Pinpoint the cell where the given text exists, returning its [X, Y] midpoint coordinate. 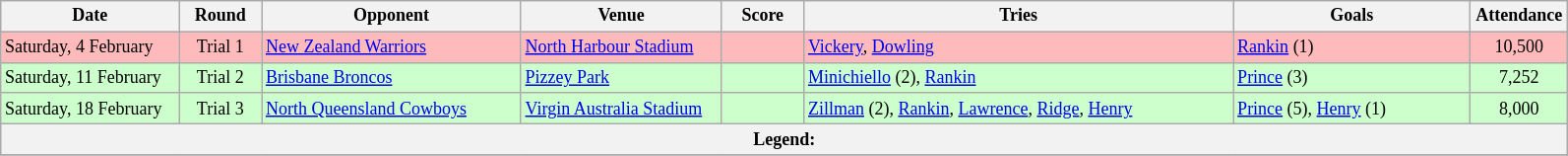
Goals [1352, 16]
Prince (3) [1352, 77]
7,252 [1520, 77]
Trial 1 [220, 47]
Saturday, 18 February [91, 109]
Vickery, Dowling [1019, 47]
New Zealand Warriors [392, 47]
Trial 2 [220, 77]
Date [91, 16]
Round [220, 16]
Legend: [784, 138]
Zillman (2), Rankin, Lawrence, Ridge, Henry [1019, 109]
Tries [1019, 16]
Attendance [1520, 16]
Venue [621, 16]
10,500 [1520, 47]
Minichiello (2), Rankin [1019, 77]
Virgin Australia Stadium [621, 109]
Prince (5), Henry (1) [1352, 109]
Pizzey Park [621, 77]
Saturday, 11 February [91, 77]
North Queensland Cowboys [392, 109]
North Harbour Stadium [621, 47]
8,000 [1520, 109]
Score [763, 16]
Rankin (1) [1352, 47]
Trial 3 [220, 109]
Saturday, 4 February [91, 47]
Brisbane Broncos [392, 77]
Opponent [392, 16]
